Provide the [x, y] coordinate of the cell's center where the given text is located.  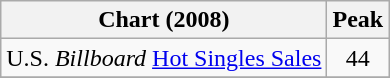
44 [358, 58]
U.S. Billboard Hot Singles Sales [164, 58]
Chart (2008) [164, 20]
Peak [358, 20]
